Extract the [X, Y] coordinate from the center of the cell holding the provided text.  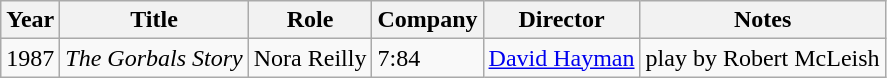
1987 [30, 58]
Year [30, 20]
Director [562, 20]
Role [310, 20]
7:84 [428, 58]
The Gorbals Story [154, 58]
Title [154, 20]
Notes [762, 20]
Nora Reilly [310, 58]
Company [428, 20]
David Hayman [562, 58]
play by Robert McLeish [762, 58]
